Locate the cell with the specified text and output its [X, Y] center coordinate. 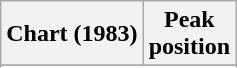
Peakposition [189, 34]
Chart (1983) [72, 34]
